Return [X, Y] of the center of cell containing provided text 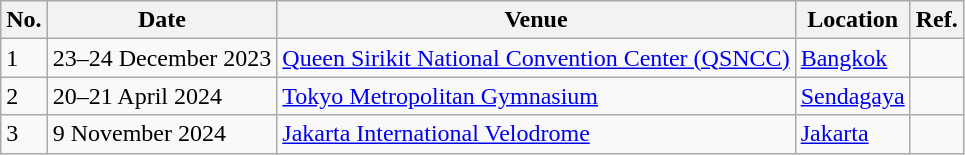
9 November 2024 [162, 134]
Jakarta [852, 134]
3 [24, 134]
Ref. [936, 20]
Tokyo Metropolitan Gymnasium [536, 96]
Bangkok [852, 58]
Queen Sirikit National Convention Center (QSNCC) [536, 58]
23–24 December 2023 [162, 58]
Jakarta International Velodrome [536, 134]
Location [852, 20]
1 [24, 58]
Venue [536, 20]
Sendagaya [852, 96]
2 [24, 96]
20–21 April 2024 [162, 96]
No. [24, 20]
Date [162, 20]
